Capture the cell that displays the provided text and extract its (X, Y) central coordinate. 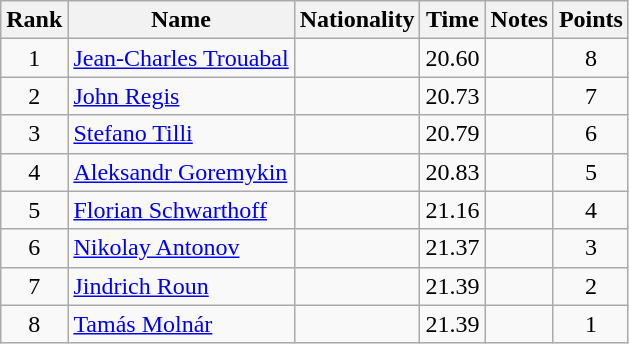
Notes (519, 20)
Time (452, 20)
20.83 (452, 172)
20.79 (452, 134)
21.37 (452, 248)
Aleksandr Goremykin (181, 172)
Points (590, 20)
Nikolay Antonov (181, 248)
Jindrich Roun (181, 286)
20.73 (452, 96)
Rank (34, 20)
Name (181, 20)
21.16 (452, 210)
20.60 (452, 58)
Jean-Charles Trouabal (181, 58)
Stefano Tilli (181, 134)
Nationality (357, 20)
John Regis (181, 96)
Florian Schwarthoff (181, 210)
Tamás Molnár (181, 324)
